Pinpoint the cell where the given text exists, returning its [X, Y] midpoint coordinate. 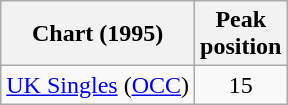
Peakposition [241, 34]
UK Singles (OCC) [98, 85]
Chart (1995) [98, 34]
15 [241, 85]
